Identify which cell holds the provided text, then report its (X, Y) central coordinate. 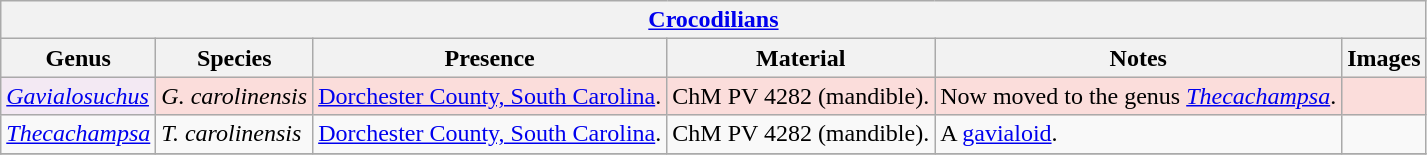
Notes (1138, 58)
Species (234, 58)
Thecachampsa (78, 134)
Material (801, 58)
Crocodilians (714, 20)
Now moved to the genus Thecachampsa. (1138, 96)
Images (1384, 58)
Presence (490, 58)
Genus (78, 58)
T. carolinensis (234, 134)
Gavialosuchus (78, 96)
A gavialoid. (1138, 134)
G. carolinensis (234, 96)
